Find where the given text appears and provide that cell's center as (X, Y) coordinate. 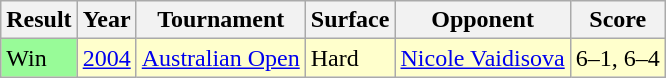
Result (39, 20)
Tournament (220, 20)
Hard (350, 58)
Australian Open (220, 58)
6–1, 6–4 (618, 58)
Win (39, 58)
Surface (350, 20)
Year (106, 20)
Opponent (482, 20)
Nicole Vaidisova (482, 58)
Score (618, 20)
2004 (106, 58)
